Capture the cell that displays the provided text and extract its (X, Y) central coordinate. 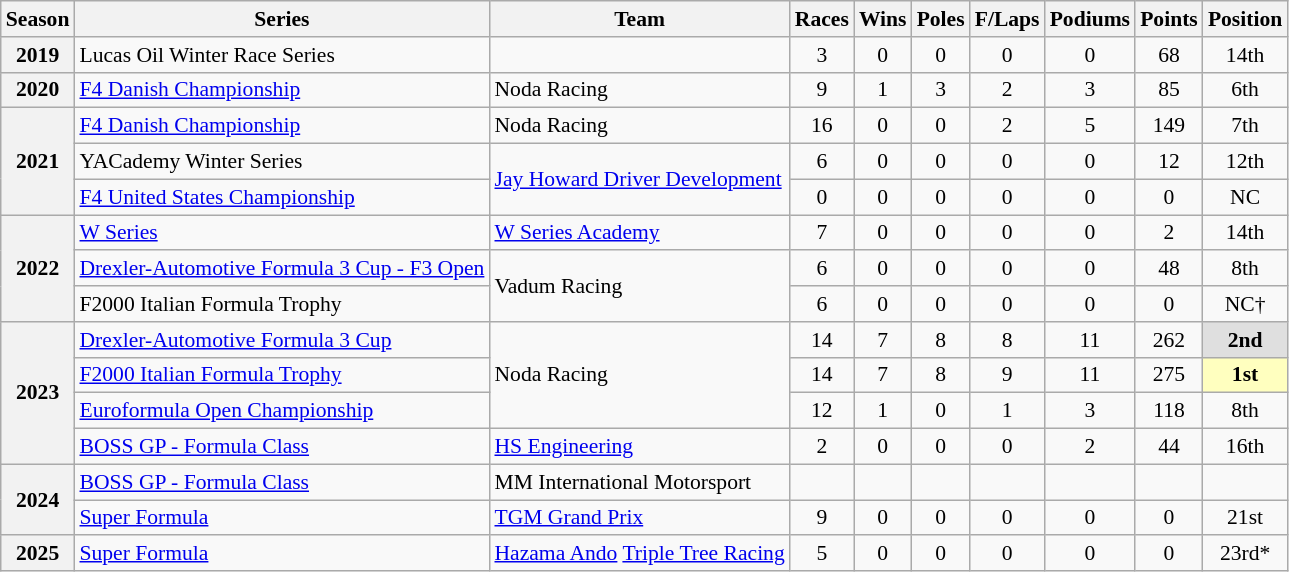
2020 (38, 90)
2022 (38, 268)
118 (1169, 411)
Poles (941, 19)
275 (1169, 375)
Wins (883, 19)
Team (639, 19)
2nd (1245, 340)
149 (1169, 126)
2023 (38, 393)
W Series Academy (639, 233)
16th (1245, 447)
TGM Grand Prix (639, 518)
Drexler-Automotive Formula 3 Cup (282, 340)
Season (38, 19)
F/Laps (1008, 19)
Vadum Racing (639, 286)
Position (1245, 19)
2021 (38, 162)
MM International Motorsport (639, 482)
NC (1245, 197)
48 (1169, 269)
12th (1245, 162)
Podiums (1090, 19)
23rd* (1245, 554)
1st (1245, 375)
W Series (282, 233)
Euroformula Open Championship (282, 411)
HS Engineering (639, 447)
F4 United States Championship (282, 197)
68 (1169, 55)
NC† (1245, 304)
Points (1169, 19)
YACademy Winter Series (282, 162)
Drexler-Automotive Formula 3 Cup - F3 Open (282, 269)
Hazama Ando Triple Tree Racing (639, 554)
2024 (38, 500)
262 (1169, 340)
44 (1169, 447)
2025 (38, 554)
2019 (38, 55)
16 (822, 126)
7th (1245, 126)
Lucas Oil Winter Race Series (282, 55)
85 (1169, 90)
Jay Howard Driver Development (639, 180)
21st (1245, 518)
6th (1245, 90)
Series (282, 19)
Races (822, 19)
